Detect which cell encompasses the target text, then output its (x, y) center coordinate. 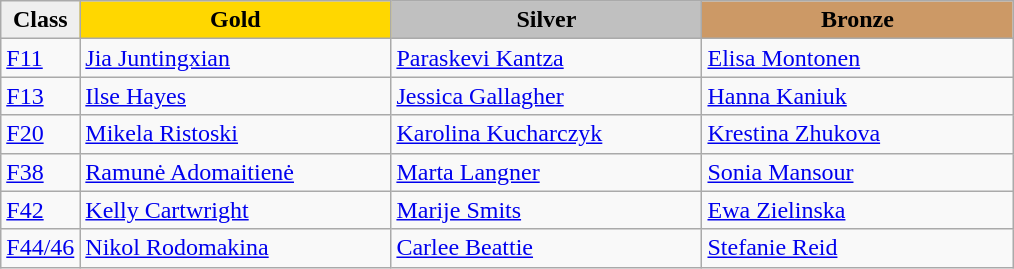
Ewa Zielinska (858, 210)
Carlee Beattie (546, 248)
F42 (40, 210)
F20 (40, 134)
Jessica Gallagher (546, 96)
Elisa Montonen (858, 58)
Ilse Hayes (236, 96)
Krestina Zhukova (858, 134)
Gold (236, 20)
Bronze (858, 20)
Karolina Kucharczyk (546, 134)
Marije Smits (546, 210)
Jia Juntingxian (236, 58)
Stefanie Reid (858, 248)
Silver (546, 20)
Paraskevi Kantza (546, 58)
Hanna Kaniuk (858, 96)
F11 (40, 58)
F13 (40, 96)
Marta Langner (546, 172)
F38 (40, 172)
Nikol Rodomakina (236, 248)
Sonia Mansour (858, 172)
Class (40, 20)
Kelly Cartwright (236, 210)
F44/46 (40, 248)
Mikela Ristoski (236, 134)
Ramunė Adomaitienė (236, 172)
